Search for the cell housing the specified text and yield its [X, Y] center coordinate. 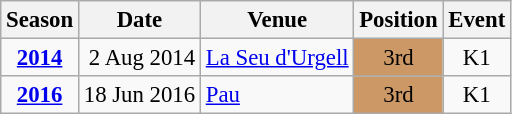
2016 [40, 95]
Season [40, 20]
2 Aug 2014 [139, 58]
18 Jun 2016 [139, 95]
Event [477, 20]
Venue [276, 20]
Pau [276, 95]
La Seu d'Urgell [276, 58]
Position [398, 20]
2014 [40, 58]
Date [139, 20]
